Search for the cell housing the specified text and yield its (X, Y) center coordinate. 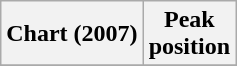
Chart (2007) (72, 34)
Peakposition (189, 34)
